Search for the cell housing the specified text and yield its (x, y) center coordinate. 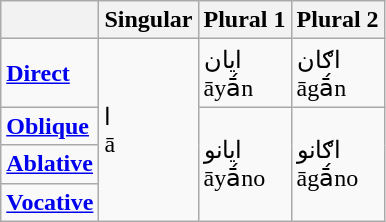
Plural 2 (338, 20)
ايانāyā́n (244, 73)
Ablative (50, 164)
Direct (50, 73)
اā (148, 130)
Singular (148, 20)
ايانوāyā́no (244, 164)
Plural 1 (244, 20)
اګانāgā́n (338, 73)
Vocative (50, 202)
Oblique (50, 126)
اګانوāgā́no (338, 164)
